Locate the cell with the specified text and output its [X, Y] center coordinate. 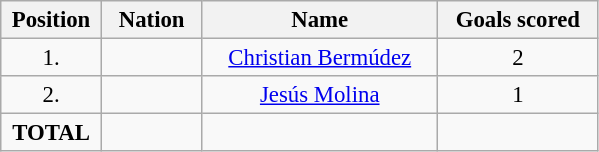
Name [320, 20]
Jesús Molina [320, 95]
Goals scored [518, 20]
Nation [152, 20]
Position [52, 20]
2. [52, 95]
1 [518, 95]
2 [518, 58]
1. [52, 58]
TOTAL [52, 133]
Christian Bermúdez [320, 58]
